Capture the cell that displays the provided text and extract its [x, y] central coordinate. 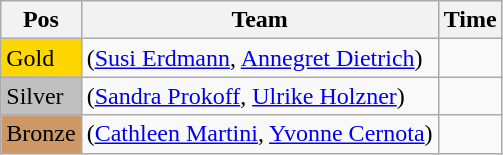
Silver [41, 96]
Time [470, 20]
Team [260, 20]
Bronze [41, 134]
(Sandra Prokoff, Ulrike Holzner) [260, 96]
(Cathleen Martini, Yvonne Cernota) [260, 134]
(Susi Erdmann, Annegret Dietrich) [260, 58]
Gold [41, 58]
Pos [41, 20]
